From the cell containing the given text, extract its center point as [x, y] coordinate. 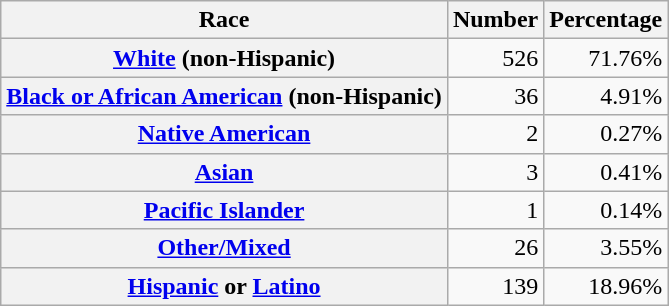
Race [224, 20]
Asian [224, 172]
26 [495, 248]
526 [495, 58]
4.91% [606, 96]
0.14% [606, 210]
2 [495, 134]
0.27% [606, 134]
0.41% [606, 172]
36 [495, 96]
3.55% [606, 248]
Black or African American (non-Hispanic) [224, 96]
Percentage [606, 20]
1 [495, 210]
Number [495, 20]
71.76% [606, 58]
White (non-Hispanic) [224, 58]
139 [495, 286]
Other/Mixed [224, 248]
Native American [224, 134]
Pacific Islander [224, 210]
18.96% [606, 286]
Hispanic or Latino [224, 286]
3 [495, 172]
